Capture the cell that displays the provided text and extract its (x, y) central coordinate. 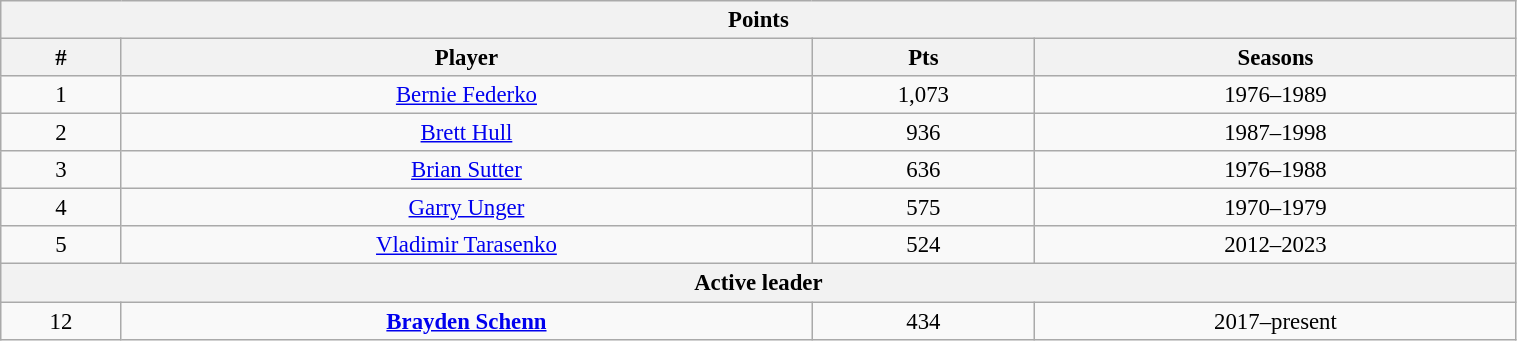
Pts (924, 58)
1976–1989 (1276, 95)
Player (466, 58)
Seasons (1276, 58)
Brian Sutter (466, 170)
Bernie Federko (466, 95)
1970–1979 (1276, 208)
524 (924, 245)
636 (924, 170)
575 (924, 208)
4 (61, 208)
5 (61, 245)
Garry Unger (466, 208)
Active leader (758, 283)
2012–2023 (1276, 245)
1,073 (924, 95)
2 (61, 133)
1 (61, 95)
# (61, 58)
Points (758, 20)
Brayden Schenn (466, 321)
3 (61, 170)
Vladimir Tarasenko (466, 245)
434 (924, 321)
Brett Hull (466, 133)
12 (61, 321)
936 (924, 133)
1976–1988 (1276, 170)
1987–1998 (1276, 133)
2017–present (1276, 321)
